Locate the cell with the specified text and output its [X, Y] center coordinate. 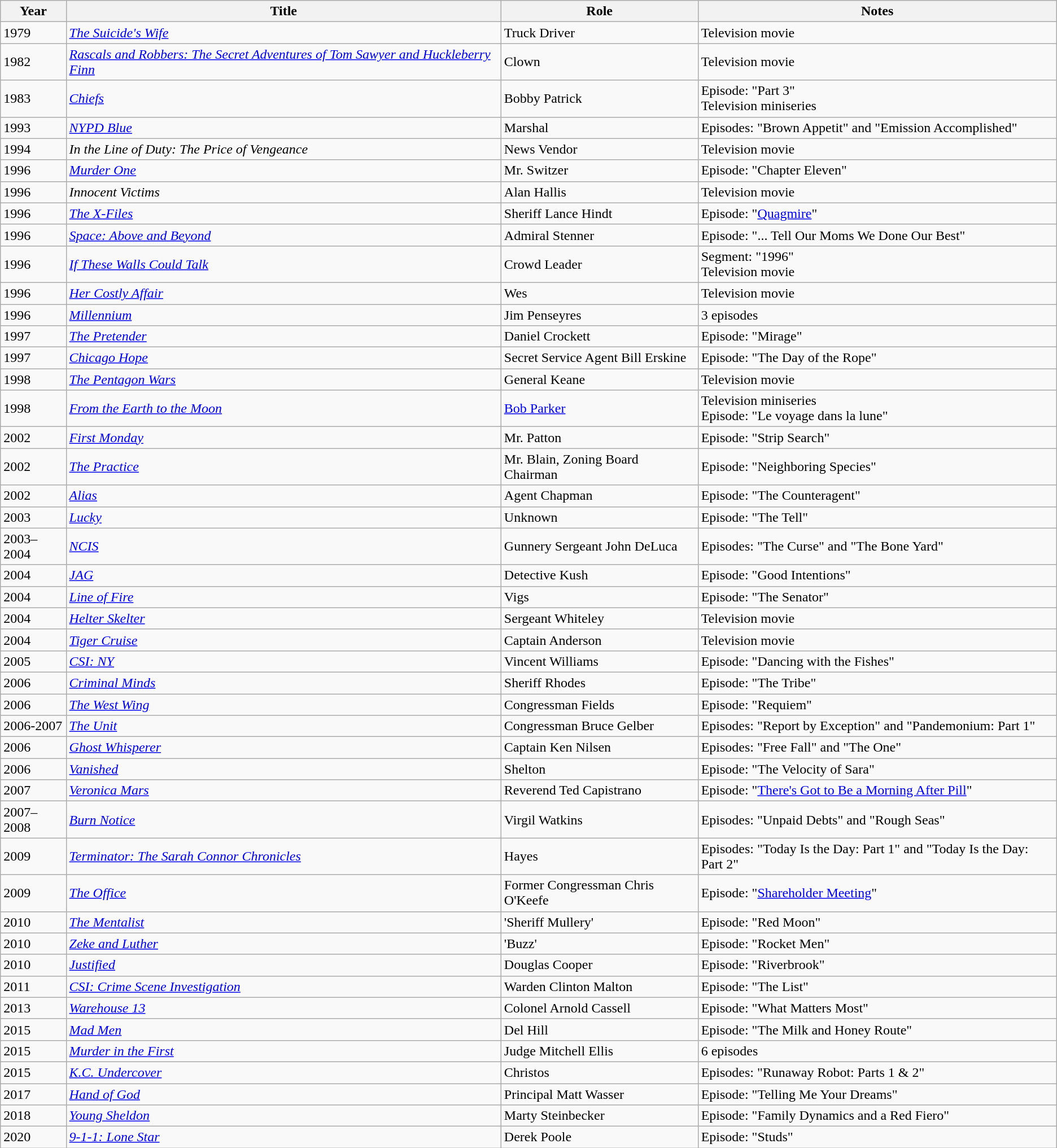
3 episodes [877, 315]
Vincent Williams [600, 661]
Television miniseriesEpisode: "Le voyage dans la lune" [877, 409]
1994 [33, 149]
The Mentalist [283, 922]
Virgil Watkins [600, 820]
Episode: "The Tell" [877, 517]
Congressman Fields [600, 704]
Warden Clinton Malton [600, 987]
1983 [33, 98]
Episode: "Dancing with the Fishes" [877, 661]
Episode: "Good Intentions" [877, 575]
CSI: NY [283, 661]
Captain Ken Nilsen [600, 748]
Her Costly Affair [283, 293]
Episode: "Part 3"Television miniseries [877, 98]
Daniel Crockett [600, 337]
Colonel Arnold Cassell [600, 1008]
The Office [283, 893]
Crowd Leader [600, 264]
Episodes: "Brown Appetit" and "Emission Accomplished" [877, 128]
Episodes: "Unpaid Debts" and "Rough Seas" [877, 820]
2017 [33, 1094]
Episode: "Rocket Men" [877, 944]
Episode: "What Matters Most" [877, 1008]
Sheriff Rhodes [600, 683]
Space: Above and Beyond [283, 235]
2011 [33, 987]
Episode: "Studs" [877, 1137]
Bobby Patrick [600, 98]
Episode: "Quagmire" [877, 213]
Alan Hallis [600, 192]
Agent Chapman [600, 496]
Vanished [283, 769]
Chicago Hope [283, 358]
Episode: "The Day of the Rope" [877, 358]
'Sheriff Mullery' [600, 922]
CSI: Crime Scene Investigation [283, 987]
Episode: "The Velocity of Sara" [877, 769]
Christos [600, 1072]
Episodes: "Free Fall" and "The One" [877, 748]
From the Earth to the Moon [283, 409]
The Practice [283, 466]
News Vendor [600, 149]
Principal Matt Wasser [600, 1094]
2013 [33, 1008]
Murder One [283, 171]
2005 [33, 661]
Episodes: "Report by Exception" and "Pandemonium: Part 1" [877, 726]
JAG [283, 575]
Del Hill [600, 1029]
K.C. Undercover [283, 1072]
Title [283, 11]
Hand of God [283, 1094]
9-1-1: Lone Star [283, 1137]
Marshal [600, 128]
Episodes: "Runaway Robot: Parts 1 & 2" [877, 1072]
Lucky [283, 517]
Episode: "Riverbrook" [877, 965]
Judge Mitchell Ellis [600, 1051]
Mr. Switzer [600, 171]
1982 [33, 62]
Ghost Whisperer [283, 748]
Wes [600, 293]
1993 [33, 128]
Justified [283, 965]
1979 [33, 33]
Hayes [600, 856]
Zeke and Luther [283, 944]
2007 [33, 791]
Mr. Patton [600, 438]
Episode: "Neighboring Species" [877, 466]
Episodes: "The Curse" and "The Bone Yard" [877, 547]
Episode: "The Counteragent" [877, 496]
2018 [33, 1116]
Warehouse 13 [283, 1008]
Sergeant Whiteley [600, 618]
Mad Men [283, 1029]
In the Line of Duty: The Price of Vengeance [283, 149]
Role [600, 11]
Tiger Cruise [283, 640]
Episodes: "Today Is the Day: Part 1" and "Today Is the Day: Part 2" [877, 856]
Alias [283, 496]
If These Walls Could Talk [283, 264]
Mr. Blain, Zoning Board Chairman [600, 466]
Episode: "Requiem" [877, 704]
Millennium [283, 315]
The Suicide's Wife [283, 33]
Shelton [600, 769]
Burn Notice [283, 820]
Former Congressman Chris O'Keefe [600, 893]
The Pentagon Wars [283, 379]
Notes [877, 11]
Episode: "Mirage" [877, 337]
Episode: "The List" [877, 987]
Congressman Bruce Gelber [600, 726]
General Keane [600, 379]
Jim Penseyres [600, 315]
Rascals and Robbers: The Secret Adventures of Tom Sawyer and Huckleberry Finn [283, 62]
Clown [600, 62]
Bob Parker [600, 409]
Helter Skelter [283, 618]
Sheriff Lance Hindt [600, 213]
Episode: "Shareholder Meeting" [877, 893]
Marty Steinbecker [600, 1116]
Episode: "Family Dynamics and a Red Fiero" [877, 1116]
6 episodes [877, 1051]
'Buzz' [600, 944]
First Monday [283, 438]
Gunnery Sergeant John DeLuca [600, 547]
NCIS [283, 547]
Terminator: The Sarah Connor Chronicles [283, 856]
Episode: "The Tribe" [877, 683]
Reverend Ted Capistrano [600, 791]
Episode: "Chapter Eleven" [877, 171]
Episode: "Strip Search" [877, 438]
Young Sheldon [283, 1116]
Veronica Mars [283, 791]
Secret Service Agent Bill Erskine [600, 358]
Vigs [600, 597]
Episode: "The Milk and Honey Route" [877, 1029]
2003–2004 [33, 547]
Innocent Victims [283, 192]
Unknown [600, 517]
Segment: "1996"Television movie [877, 264]
Episode: "Telling Me Your Dreams" [877, 1094]
2003 [33, 517]
Detective Kush [600, 575]
The West Wing [283, 704]
NYPD Blue [283, 128]
The Unit [283, 726]
Chiefs [283, 98]
Douglas Cooper [600, 965]
2006-2007 [33, 726]
2007–2008 [33, 820]
Episode: "Red Moon" [877, 922]
Derek Poole [600, 1137]
The X-Files [283, 213]
Captain Anderson [600, 640]
Episode: "There's Got to Be a Morning After Pill" [877, 791]
The Pretender [283, 337]
2020 [33, 1137]
Line of Fire [283, 597]
Criminal Minds [283, 683]
Murder in the First [283, 1051]
Year [33, 11]
Episode: "... Tell Our Moms We Done Our Best" [877, 235]
Truck Driver [600, 33]
Episode: "The Senator" [877, 597]
Admiral Stenner [600, 235]
